Return the [X, Y] coordinate for the center point of the cell that contains the specified text.  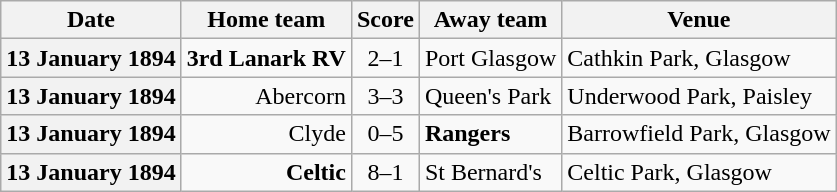
Barrowfield Park, Glasgow [699, 134]
Venue [699, 20]
3–3 [385, 96]
2–1 [385, 58]
Clyde [266, 134]
8–1 [385, 172]
Celtic Park, Glasgow [699, 172]
3rd Lanark RV [266, 58]
Port Glasgow [490, 58]
Date [91, 20]
Abercorn [266, 96]
0–5 [385, 134]
St Bernard's [490, 172]
Home team [266, 20]
Celtic [266, 172]
Score [385, 20]
Underwood Park, Paisley [699, 96]
Rangers [490, 134]
Away team [490, 20]
Queen's Park [490, 96]
Cathkin Park, Glasgow [699, 58]
